Identify which cell holds the provided text, then report its (X, Y) central coordinate. 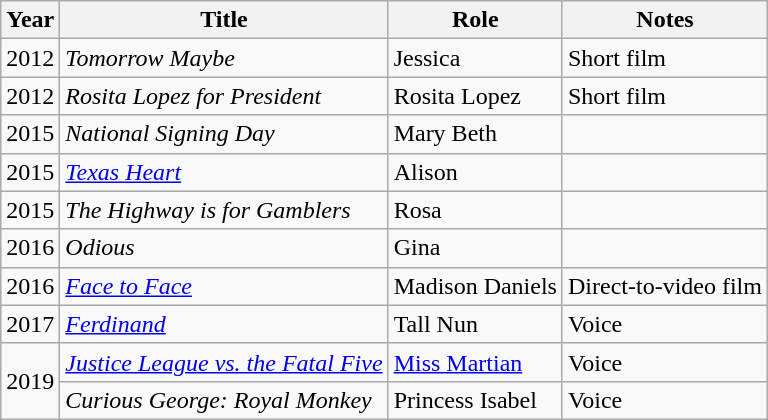
Rosa (475, 210)
Tomorrow Maybe (224, 58)
Rosita Lopez for President (224, 96)
The Highway is for Gamblers (224, 210)
Tall Nun (475, 324)
Face to Face (224, 286)
2019 (30, 381)
National Signing Day (224, 134)
Alison (475, 172)
Mary Beth (475, 134)
Role (475, 20)
Jessica (475, 58)
Year (30, 20)
Gina (475, 248)
Princess Isabel (475, 400)
Miss Martian (475, 362)
2017 (30, 324)
Texas Heart (224, 172)
Curious George: Royal Monkey (224, 400)
Direct-to-video film (664, 286)
Notes (664, 20)
Odious (224, 248)
Ferdinand (224, 324)
Rosita Lopez (475, 96)
Madison Daniels (475, 286)
Title (224, 20)
Justice League vs. the Fatal Five (224, 362)
